Find where the given text appears and provide that cell's center as (x, y) coordinate. 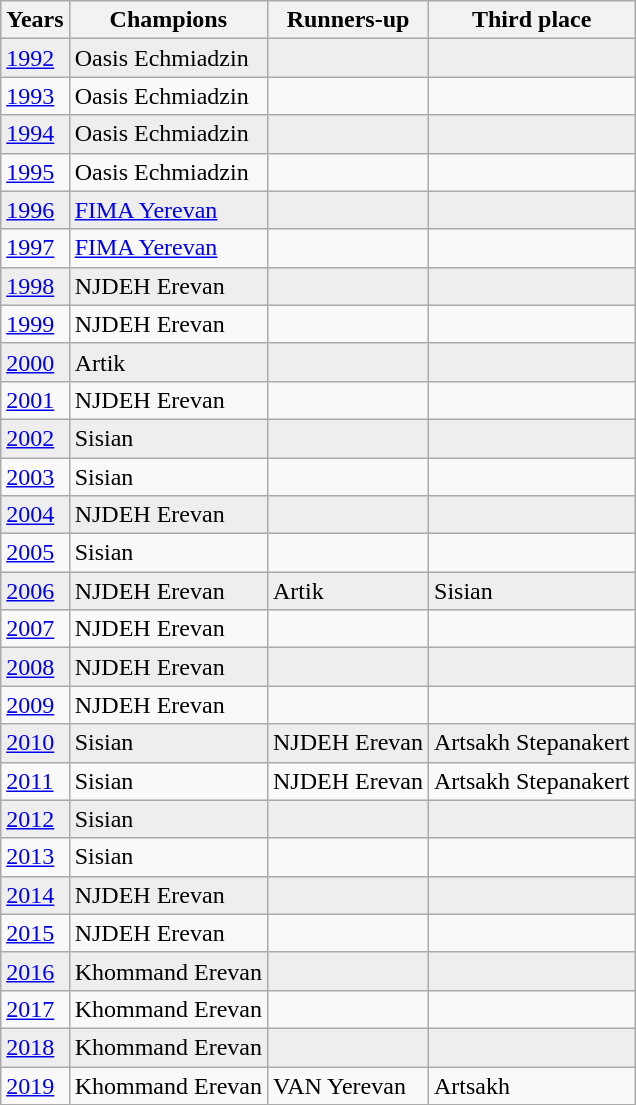
2015 (35, 933)
2000 (35, 362)
1993 (35, 96)
Third place (532, 20)
2019 (35, 1085)
1997 (35, 248)
2012 (35, 819)
2011 (35, 781)
Runners-up (348, 20)
2007 (35, 629)
2014 (35, 895)
2003 (35, 477)
1998 (35, 286)
1995 (35, 172)
Artsakh (532, 1085)
2009 (35, 705)
2018 (35, 1047)
2006 (35, 591)
1996 (35, 210)
2005 (35, 553)
2010 (35, 743)
2016 (35, 971)
2008 (35, 667)
1992 (35, 58)
2017 (35, 1009)
2004 (35, 515)
Years (35, 20)
2002 (35, 438)
2013 (35, 857)
1994 (35, 134)
Champions (168, 20)
1999 (35, 324)
VAN Yerevan (348, 1085)
2001 (35, 400)
